Return (x, y) of the center of cell containing provided text 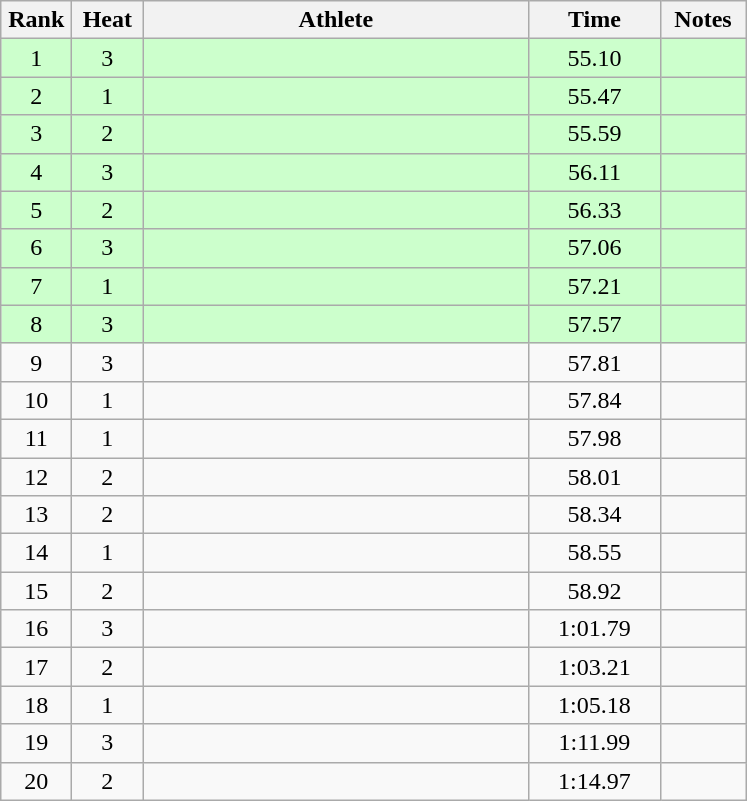
14 (36, 553)
55.10 (594, 58)
57.98 (594, 438)
58.92 (594, 591)
20 (36, 781)
1:11.99 (594, 743)
11 (36, 438)
4 (36, 172)
13 (36, 515)
56.11 (594, 172)
57.06 (594, 248)
1:05.18 (594, 705)
57.57 (594, 324)
56.33 (594, 210)
10 (36, 400)
18 (36, 705)
15 (36, 591)
57.21 (594, 286)
16 (36, 629)
12 (36, 477)
6 (36, 248)
Heat (108, 20)
Athlete (336, 20)
55.59 (594, 134)
57.81 (594, 362)
Time (594, 20)
17 (36, 667)
57.84 (594, 400)
55.47 (594, 96)
1:03.21 (594, 667)
58.01 (594, 477)
58.55 (594, 553)
8 (36, 324)
Notes (703, 20)
9 (36, 362)
19 (36, 743)
7 (36, 286)
1:14.97 (594, 781)
Rank (36, 20)
5 (36, 210)
1:01.79 (594, 629)
58.34 (594, 515)
